For the text-containing cell, return its midpoint in [X, Y] coordinate format. 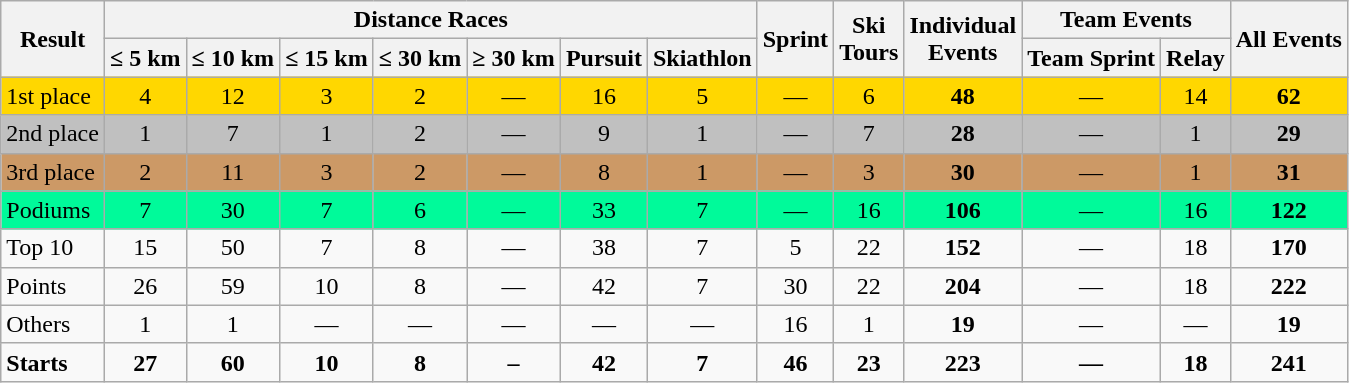
223 [963, 362]
11 [233, 172]
12 [233, 96]
241 [1288, 362]
Podiums [53, 210]
Team Sprint [1092, 58]
31 [1288, 172]
Result [53, 39]
4 [145, 96]
170 [1288, 248]
Relay [1196, 58]
Top 10 [53, 248]
204 [963, 286]
≤ 15 km [327, 58]
28 [963, 134]
– [514, 362]
Team Events [1126, 20]
≤ 30 km [420, 58]
Others [53, 324]
222 [1288, 286]
Pursuit [604, 58]
≤ 10 km [233, 58]
Starts [53, 362]
≤ 5 km [145, 58]
IndividualEvents [963, 39]
3rd place [53, 172]
38 [604, 248]
Skiathlon [702, 58]
48 [963, 96]
Points [53, 286]
122 [1288, 210]
All Events [1288, 39]
Sprint [795, 39]
1st place [53, 96]
62 [1288, 96]
33 [604, 210]
29 [1288, 134]
14 [1196, 96]
27 [145, 362]
46 [795, 362]
SkiTours [869, 39]
50 [233, 248]
60 [233, 362]
2nd place [53, 134]
9 [604, 134]
15 [145, 248]
≥ 30 km [514, 58]
152 [963, 248]
106 [963, 210]
26 [145, 286]
23 [869, 362]
Distance Races [430, 20]
59 [233, 286]
